Find where the given text appears and provide that cell's center as (X, Y) coordinate. 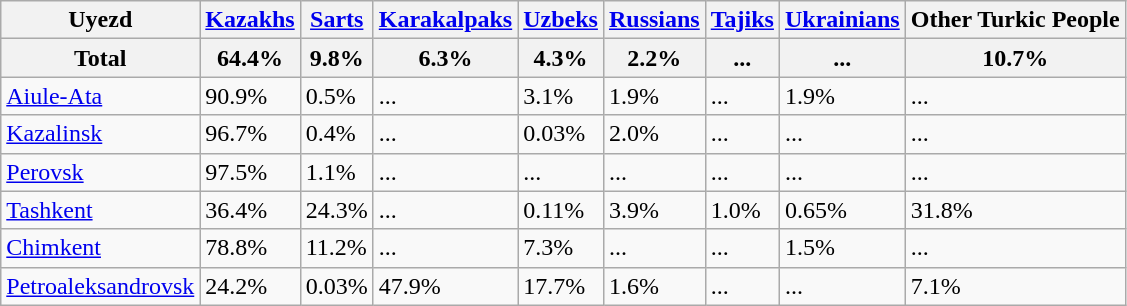
10.7% (1015, 58)
90.9% (250, 96)
9.8% (336, 58)
1.1% (336, 172)
2.0% (654, 134)
Tashkent (100, 210)
Petroaleksandrovsk (100, 286)
97.5% (250, 172)
78.8% (250, 248)
Karakalpaks (445, 20)
1.0% (742, 210)
4.3% (561, 58)
Chimkent (100, 248)
0.5% (336, 96)
64.4% (250, 58)
Kazakhs (250, 20)
7.3% (561, 248)
11.2% (336, 248)
0.11% (561, 210)
Total (100, 58)
0.4% (336, 134)
Uzbeks (561, 20)
36.4% (250, 210)
Russians (654, 20)
Perovsk (100, 172)
31.8% (1015, 210)
2.2% (654, 58)
Kazalinsk (100, 134)
Aiule-Ata (100, 96)
3.1% (561, 96)
24.3% (336, 210)
96.7% (250, 134)
17.7% (561, 286)
0.65% (842, 210)
47.9% (445, 286)
Uyezd (100, 20)
Ukrainians (842, 20)
7.1% (1015, 286)
24.2% (250, 286)
1.5% (842, 248)
Sarts (336, 20)
Other Turkic People (1015, 20)
Tajiks (742, 20)
3.9% (654, 210)
1.6% (654, 286)
6.3% (445, 58)
